Pinpoint the cell where the given text exists, returning its [x, y] midpoint coordinate. 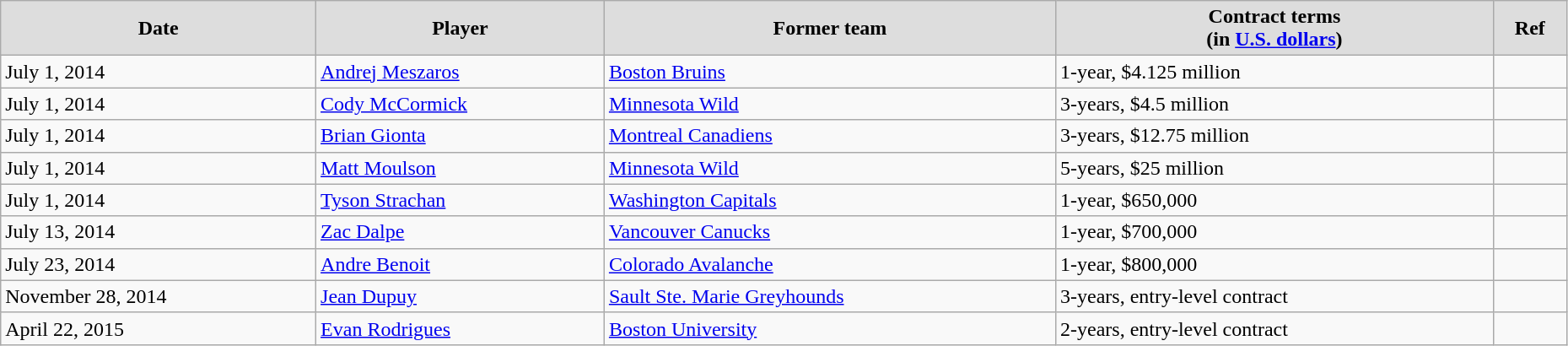
Zac Dalpe [461, 232]
Boston Bruins [830, 72]
Player [461, 29]
Date [159, 29]
Andre Benoit [461, 264]
Montreal Canadiens [830, 136]
1-year, $4.125 million [1274, 72]
3-years, entry-level contract [1274, 296]
1-year, $700,000 [1274, 232]
Jean Dupuy [461, 296]
Washington Capitals [830, 200]
November 28, 2014 [159, 296]
Former team [830, 29]
1-year, $800,000 [1274, 264]
Tyson Strachan [461, 200]
Sault Ste. Marie Greyhounds [830, 296]
3-years, $12.75 million [1274, 136]
Boston University [830, 328]
Vancouver Canucks [830, 232]
Ref [1530, 29]
July 13, 2014 [159, 232]
Contract terms(in U.S. dollars) [1274, 29]
Evan Rodrigues [461, 328]
2-years, entry-level contract [1274, 328]
April 22, 2015 [159, 328]
1-year, $650,000 [1274, 200]
Matt Moulson [461, 168]
Cody McCormick [461, 104]
Brian Gionta [461, 136]
Colorado Avalanche [830, 264]
Andrej Meszaros [461, 72]
5-years, $25 million [1274, 168]
July 23, 2014 [159, 264]
3-years, $4.5 million [1274, 104]
